Output the [x, y] coordinate of the center of the cell containing the given text.  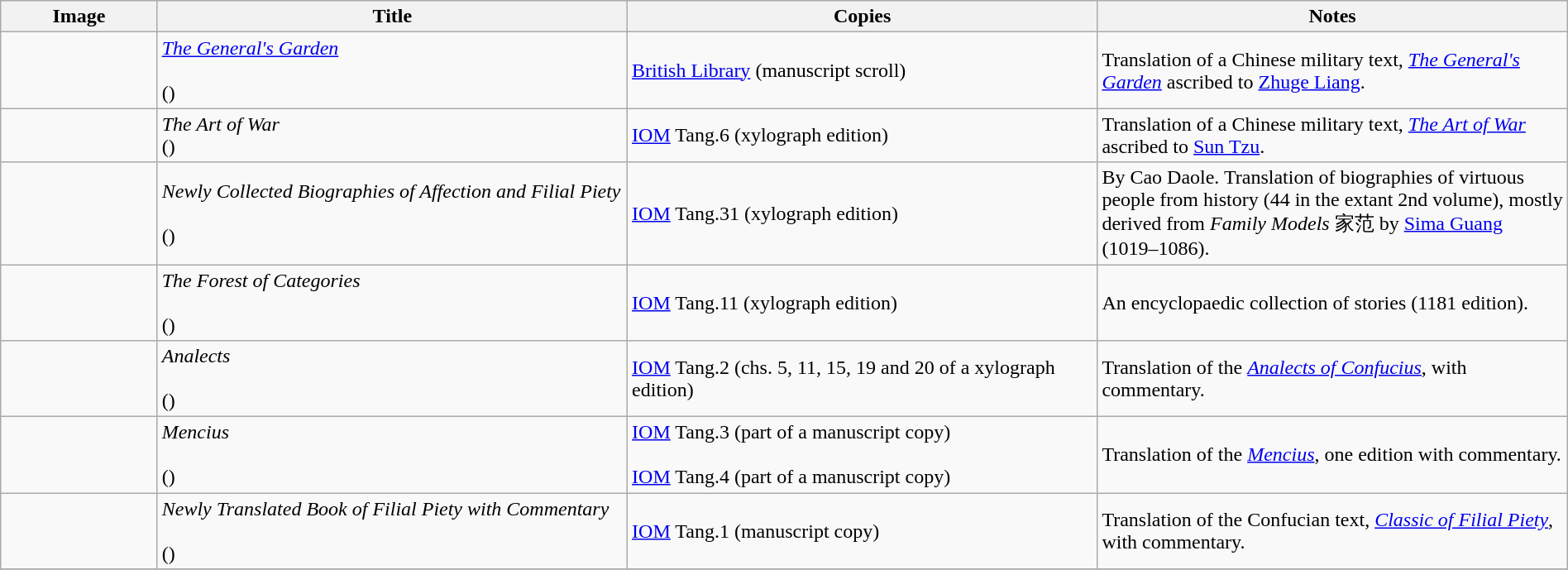
IOM Tang.31 (xylograph edition) [863, 213]
The General's Garden() [392, 70]
The Art of War() [392, 136]
Newly Translated Book of Filial Piety with Commentary() [392, 531]
Translation of a Chinese military text, The General's Garden ascribed to Zhuge Liang. [1332, 70]
IOM Tang.11 (xylograph edition) [863, 303]
IOM Tang.2 (chs. 5, 11, 15, 19 and 20 of a xylograph edition) [863, 379]
Title [392, 17]
An encyclopaedic collection of stories (1181 edition). [1332, 303]
The Forest of Categories() [392, 303]
British Library (manuscript scroll) [863, 70]
Newly Collected Biographies of Affection and Filial Piety() [392, 213]
Image [79, 17]
Translation of a Chinese military text, The Art of War ascribed to Sun Tzu. [1332, 136]
Translation of the Analects of Confucius, with commentary. [1332, 379]
Translation of the Confucian text, Classic of Filial Piety, with commentary. [1332, 531]
IOM Tang.1 (manuscript copy) [863, 531]
Mencius() [392, 455]
IOM Tang.6 (xylograph edition) [863, 136]
Notes [1332, 17]
Translation of the Mencius, one edition with commentary. [1332, 455]
Analects() [392, 379]
Copies [863, 17]
IOM Tang.3 (part of a manuscript copy)IOM Tang.4 (part of a manuscript copy) [863, 455]
